Detect which cell encompasses the target text, then output its [X, Y] center coordinate. 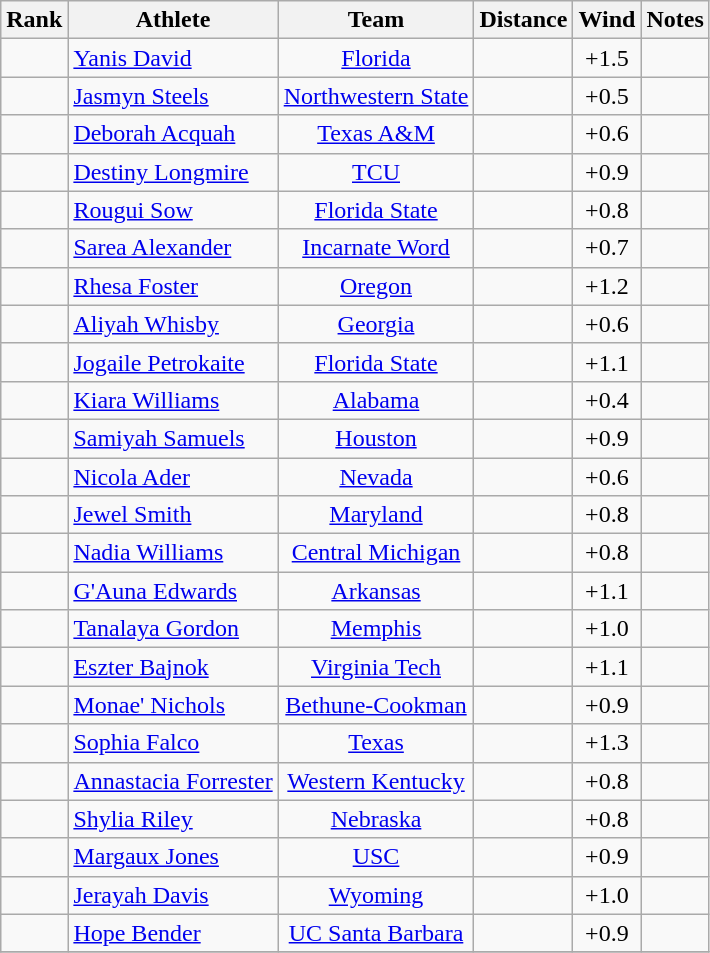
Texas [376, 743]
Georgia [376, 324]
TCU [376, 172]
Incarnate Word [376, 248]
Texas A&M [376, 134]
Distance [524, 20]
Wind [607, 20]
Sarea Alexander [173, 248]
Tanalaya Gordon [173, 629]
USC [376, 857]
Annastacia Forrester [173, 781]
Bethune-Cookman [376, 705]
+0.5 [607, 96]
Yanis David [173, 58]
+1.3 [607, 743]
Jerayah Davis [173, 895]
Oregon [376, 286]
+1.2 [607, 286]
Eszter Bajnok [173, 667]
+0.7 [607, 248]
Samiyah Samuels [173, 438]
Sophia Falco [173, 743]
Houston [376, 438]
Jasmyn Steels [173, 96]
Alabama [376, 400]
Team [376, 20]
Western Kentucky [376, 781]
Rhesa Foster [173, 286]
Maryland [376, 515]
Monae' Nichols [173, 705]
Wyoming [376, 895]
Central Michigan [376, 553]
Kiara Williams [173, 400]
Florida [376, 58]
+1.5 [607, 58]
Rank [34, 20]
Margaux Jones [173, 857]
UC Santa Barbara [376, 933]
Jogaile Petrokaite [173, 362]
Nebraska [376, 819]
Jewel Smith [173, 515]
Northwestern State [376, 96]
Arkansas [376, 591]
Destiny Longmire [173, 172]
Memphis [376, 629]
Aliyah Whisby [173, 324]
+0.4 [607, 400]
Rougui Sow [173, 210]
Athlete [173, 20]
Virginia Tech [376, 667]
Shylia Riley [173, 819]
Hope Bender [173, 933]
G'Auna Edwards [173, 591]
Nicola Ader [173, 477]
Notes [675, 20]
Nevada [376, 477]
Deborah Acquah [173, 134]
Nadia Williams [173, 553]
